Return the (X, Y) coordinate for the center point of the cell that contains the specified text.  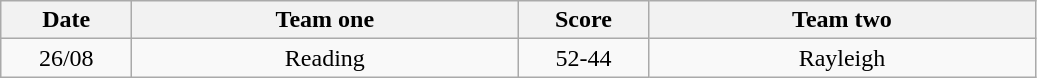
Date (66, 20)
Team two (842, 20)
26/08 (66, 58)
52-44 (584, 58)
Score (584, 20)
Team one (325, 20)
Rayleigh (842, 58)
Reading (325, 58)
